Search for the cell housing the specified text and yield its [x, y] center coordinate. 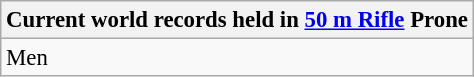
Men [238, 58]
Current world records held in 50 m Rifle Prone [238, 20]
